Find where the given text appears and provide that cell's center as [X, Y] coordinate. 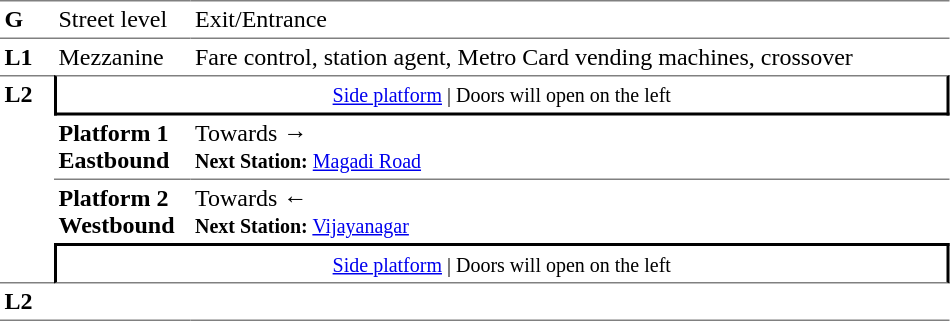
Platform 2Westbound [122, 212]
Platform 1Eastbound [122, 148]
Mezzanine [122, 57]
L1 [27, 57]
Exit/Entrance [570, 20]
G [27, 20]
Fare control, station agent, Metro Card vending machines, crossover [570, 57]
Towards → Next Station: Magadi Road [570, 148]
Street level [122, 20]
L2 [27, 179]
Towards ← Next Station: Vijayanagar [570, 212]
